Extract the (X, Y) coordinate from the center of the cell holding the provided text.  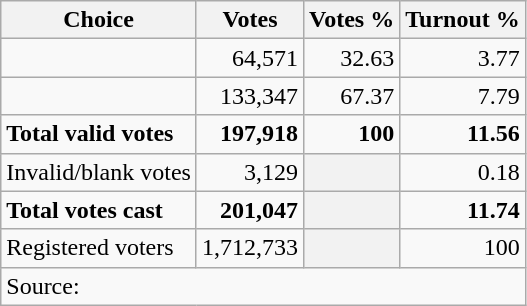
0.18 (463, 172)
Total votes cast (99, 210)
7.79 (463, 96)
197,918 (250, 134)
Source: (264, 286)
67.37 (352, 96)
201,047 (250, 210)
32.63 (352, 58)
133,347 (250, 96)
1,712,733 (250, 248)
64,571 (250, 58)
Turnout % (463, 20)
3.77 (463, 58)
Invalid/blank votes (99, 172)
Votes (250, 20)
Total valid votes (99, 134)
Registered voters (99, 248)
Choice (99, 20)
11.74 (463, 210)
11.56 (463, 134)
3,129 (250, 172)
Votes % (352, 20)
